Find where the given text appears and provide that cell's center as (x, y) coordinate. 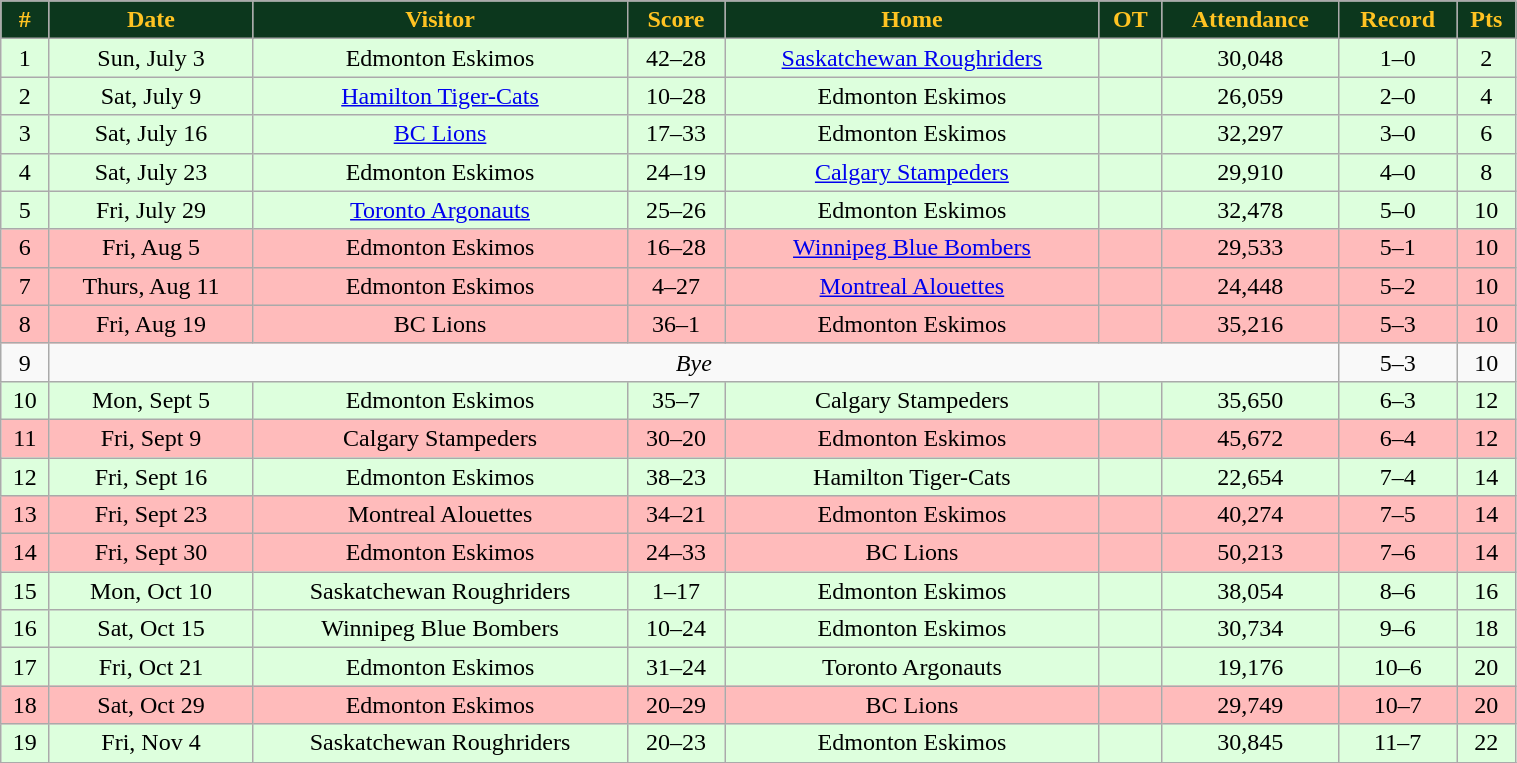
Visitor (440, 20)
30,845 (1250, 743)
24–19 (676, 172)
32,297 (1250, 134)
29,533 (1250, 248)
2–0 (1398, 96)
29,910 (1250, 172)
30,734 (1250, 629)
Home (912, 20)
40,274 (1250, 515)
20–23 (676, 743)
# (25, 20)
36–1 (676, 324)
1–0 (1398, 58)
4–0 (1398, 172)
9–6 (1398, 629)
7–5 (1398, 515)
22 (1486, 743)
Date (151, 20)
9 (25, 362)
5–2 (1398, 286)
Fri, Nov 4 (151, 743)
10–7 (1398, 705)
7 (25, 286)
Sun, July 3 (151, 58)
Fri, Sept 9 (151, 438)
Sat, Oct 15 (151, 629)
Fri, Oct 21 (151, 667)
Fri, Aug 5 (151, 248)
25–26 (676, 210)
3–0 (1398, 134)
Fri, Aug 19 (151, 324)
17–33 (676, 134)
7–6 (1398, 553)
Bye (694, 362)
7–4 (1398, 477)
10–6 (1398, 667)
10–28 (676, 96)
5–1 (1398, 248)
35,650 (1250, 400)
10–24 (676, 629)
30–20 (676, 438)
Attendance (1250, 20)
15 (25, 591)
1 (25, 58)
Fri, Sept 23 (151, 515)
Sat, Oct 29 (151, 705)
4–27 (676, 286)
30,048 (1250, 58)
34–21 (676, 515)
Mon, Oct 10 (151, 591)
Fri, Sept 16 (151, 477)
26,059 (1250, 96)
Mon, Sept 5 (151, 400)
OT (1130, 20)
6–4 (1398, 438)
Sat, July 23 (151, 172)
11–7 (1398, 743)
3 (25, 134)
24,448 (1250, 286)
Sat, July 9 (151, 96)
Sat, July 16 (151, 134)
8–6 (1398, 591)
17 (25, 667)
32,478 (1250, 210)
5–0 (1398, 210)
31–24 (676, 667)
22,654 (1250, 477)
Pts (1486, 20)
13 (25, 515)
45,672 (1250, 438)
50,213 (1250, 553)
29,749 (1250, 705)
11 (25, 438)
1–17 (676, 591)
19,176 (1250, 667)
Fri, July 29 (151, 210)
6–3 (1398, 400)
38,054 (1250, 591)
Score (676, 20)
35–7 (676, 400)
16–28 (676, 248)
Fri, Sept 30 (151, 553)
19 (25, 743)
5 (25, 210)
24–33 (676, 553)
35,216 (1250, 324)
42–28 (676, 58)
38–23 (676, 477)
20–29 (676, 705)
Thurs, Aug 11 (151, 286)
Record (1398, 20)
